From the cell containing the given text, extract its center point as (x, y) coordinate. 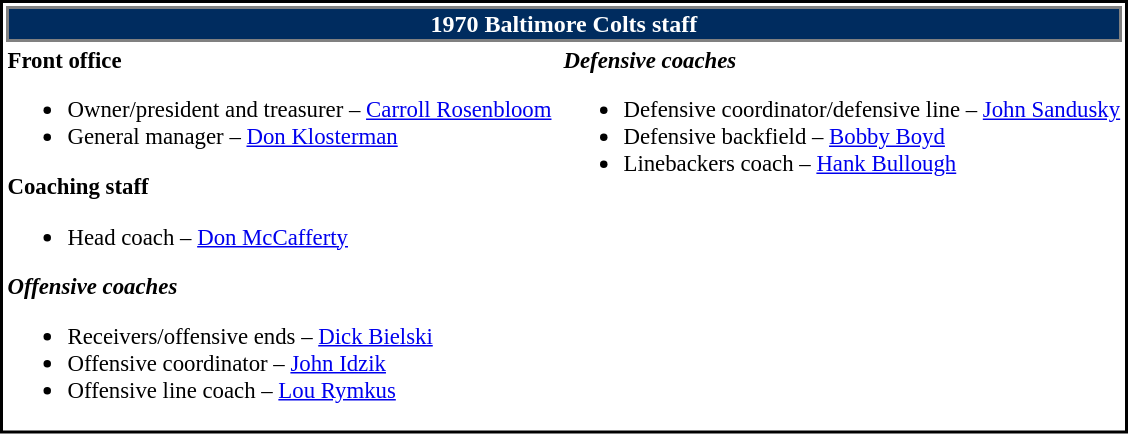
Defensive coachesDefensive coordinator/defensive line – John SanduskyDefensive backfield – Bobby BoydLinebackers coach – Hank Bullough (842, 236)
1970 Baltimore Colts staff (564, 24)
